Scan for the cell matching the given text and deliver its [X, Y] coordinate at center. 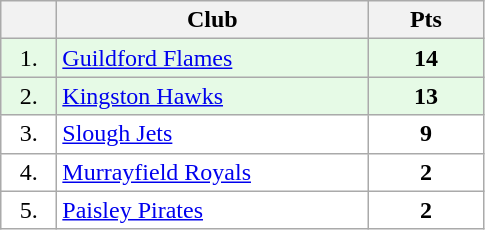
5. [29, 210]
13 [426, 96]
Club [212, 20]
4. [29, 172]
1. [29, 58]
Pts [426, 20]
Guildford Flames [212, 58]
Murrayfield Royals [212, 172]
2. [29, 96]
14 [426, 58]
3. [29, 134]
Paisley Pirates [212, 210]
9 [426, 134]
Slough Jets [212, 134]
Kingston Hawks [212, 96]
